Return the (x, y) coordinate for the center point of the cell that contains the specified text.  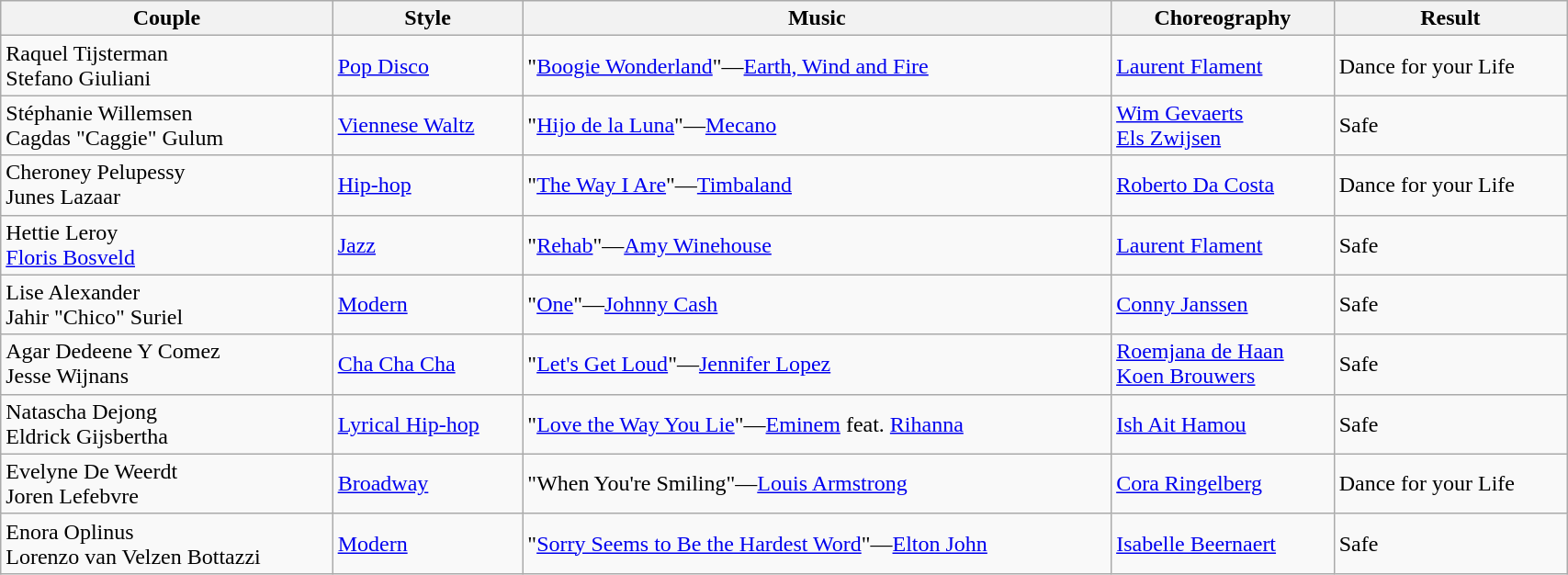
Roberto Da Costa (1224, 186)
Roemjana de HaanKoen Brouwers (1224, 364)
Conny Janssen (1224, 305)
"One"—Johnny Cash (818, 305)
Ish Ait Hamou (1224, 424)
Hip-hop (428, 186)
Style (428, 18)
"Sorry Seems to Be the Hardest Word"—Elton John (818, 544)
Lise AlexanderJahir "Chico" Suriel (167, 305)
Result (1450, 18)
"The Way I Are"—Timbaland (818, 186)
"Hijo de la Luna"—Mecano (818, 125)
Agar Dedeene Y ComezJesse Wijnans (167, 364)
Music (818, 18)
Stéphanie WillemsenCagdas "Caggie" Gulum (167, 125)
"Let's Get Loud"—Jennifer Lopez (818, 364)
Wim GevaertsEls Zwijsen (1224, 125)
"When You're Smiling"—Louis Armstrong (818, 483)
Pop Disco (428, 66)
Cheroney PelupessyJunes Lazaar (167, 186)
"Love the Way You Lie"—Eminem feat. Rihanna (818, 424)
"Boogie Wonderland"—Earth, Wind and Fire (818, 66)
Isabelle Beernaert (1224, 544)
Cha Cha Cha (428, 364)
Hettie LeroyFloris Bosveld (167, 244)
Natascha DejongEldrick Gijsbertha (167, 424)
Evelyne De WeerdtJoren Lefebvre (167, 483)
Broadway (428, 483)
Enora OplinusLorenzo van Velzen Bottazzi (167, 544)
Couple (167, 18)
Viennese Waltz (428, 125)
Jazz (428, 244)
Lyrical Hip-hop (428, 424)
Raquel TijstermanStefano Giuliani (167, 66)
"Rehab"—Amy Winehouse (818, 244)
Choreography (1224, 18)
Cora Ringelberg (1224, 483)
